Extract the (x, y) coordinate from the center of the cell holding the provided text.  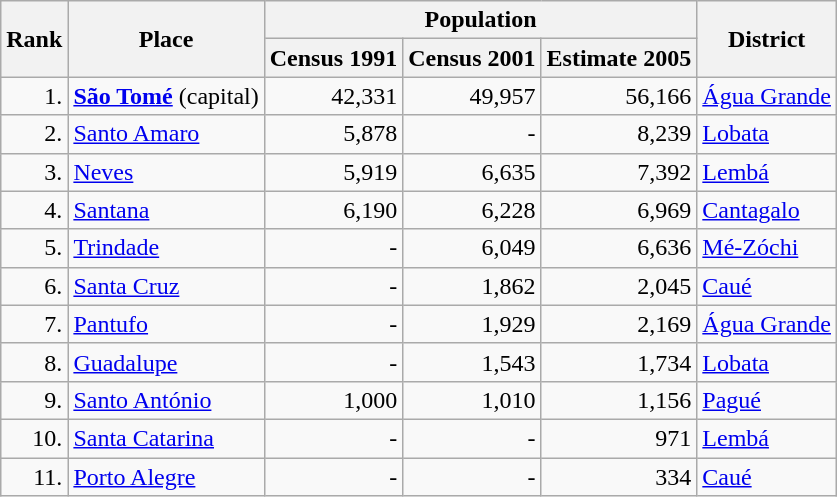
Mé-Zóchi (767, 248)
Rank (34, 39)
Santa Catarina (166, 438)
Santana (166, 210)
11. (34, 477)
6,190 (333, 210)
56,166 (619, 96)
49,957 (472, 96)
1,929 (472, 324)
Census 1991 (333, 58)
Pantufo (166, 324)
Pagué (767, 400)
3. (34, 172)
5,878 (333, 134)
Estimate 2005 (619, 58)
Santo Amaro (166, 134)
2. (34, 134)
1,000 (333, 400)
8,239 (619, 134)
1,156 (619, 400)
Cantagalo (767, 210)
Guadalupe (166, 362)
1,862 (472, 286)
42,331 (333, 96)
9. (34, 400)
6. (34, 286)
Porto Alegre (166, 477)
7,392 (619, 172)
Santa Cruz (166, 286)
Santo António (166, 400)
São Tomé (capital) (166, 96)
Census 2001 (472, 58)
6,049 (472, 248)
4. (34, 210)
1,010 (472, 400)
Neves (166, 172)
7. (34, 324)
5,919 (333, 172)
10. (34, 438)
6,635 (472, 172)
971 (619, 438)
8. (34, 362)
Population (480, 20)
2,045 (619, 286)
Place (166, 39)
5. (34, 248)
1,734 (619, 362)
6,636 (619, 248)
Trindade (166, 248)
6,228 (472, 210)
2,169 (619, 324)
1,543 (472, 362)
334 (619, 477)
6,969 (619, 210)
District (767, 39)
1. (34, 96)
